Return the (x, y) coordinate for the center point of the cell that contains the specified text.  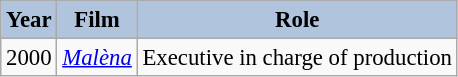
Malèna (97, 58)
Year (29, 20)
Executive in charge of production (297, 58)
Film (97, 20)
Role (297, 20)
2000 (29, 58)
